Provide the (X, Y) coordinate of the cell's center where the given text is located.  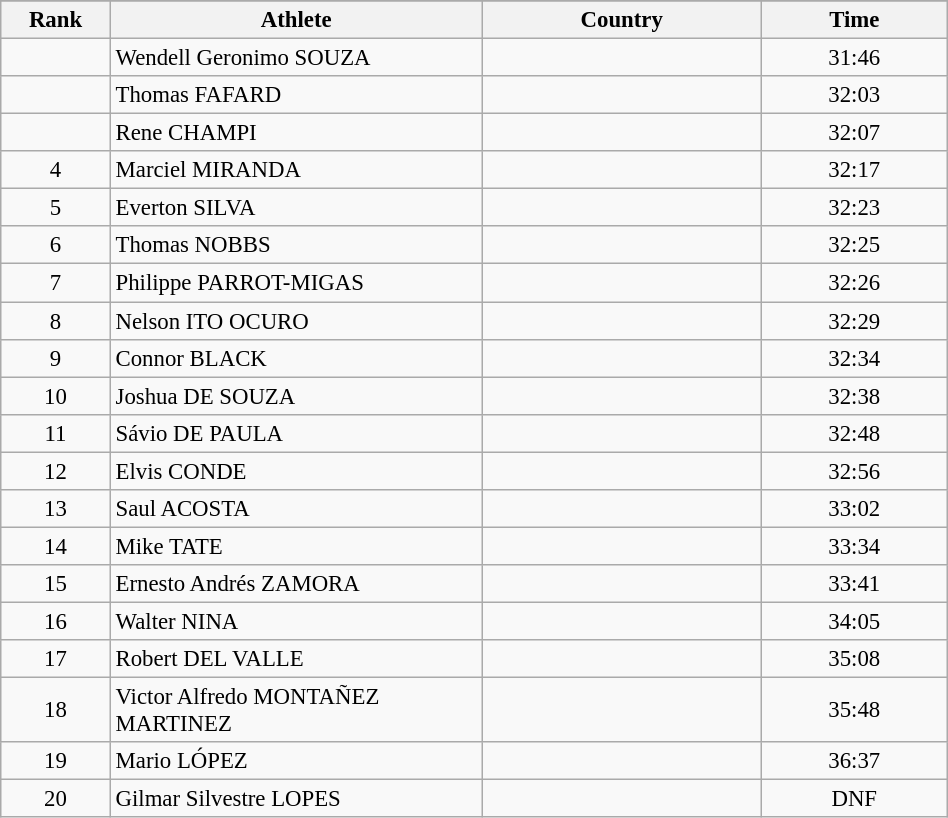
Sávio DE PAULA (296, 433)
32:56 (854, 471)
8 (56, 321)
Joshua DE SOUZA (296, 396)
33:41 (854, 584)
19 (56, 761)
Elvis CONDE (296, 471)
Philippe PARROT-MIGAS (296, 283)
Everton SILVA (296, 208)
32:17 (854, 170)
Rene CHAMPI (296, 133)
32:38 (854, 396)
36:37 (854, 761)
Thomas FAFARD (296, 95)
15 (56, 584)
DNF (854, 799)
13 (56, 509)
5 (56, 208)
Country (622, 20)
Time (854, 20)
Mario LÓPEZ (296, 761)
Athlete (296, 20)
32:48 (854, 433)
4 (56, 170)
7 (56, 283)
12 (56, 471)
Robert DEL VALLE (296, 659)
32:07 (854, 133)
Marciel MIRANDA (296, 170)
Walter NINA (296, 621)
32:29 (854, 321)
11 (56, 433)
35:48 (854, 710)
32:34 (854, 358)
6 (56, 245)
32:26 (854, 283)
9 (56, 358)
20 (56, 799)
33:34 (854, 546)
Mike TATE (296, 546)
18 (56, 710)
Nelson ITO OCURO (296, 321)
17 (56, 659)
35:08 (854, 659)
Connor BLACK (296, 358)
31:46 (854, 58)
10 (56, 396)
14 (56, 546)
Victor Alfredo MONTAÑEZ MARTINEZ (296, 710)
32:25 (854, 245)
Thomas NOBBS (296, 245)
16 (56, 621)
Saul ACOSTA (296, 509)
32:03 (854, 95)
33:02 (854, 509)
32:23 (854, 208)
Rank (56, 20)
Ernesto Andrés ZAMORA (296, 584)
34:05 (854, 621)
Gilmar Silvestre LOPES (296, 799)
Wendell Geronimo SOUZA (296, 58)
